Determine the [X, Y] coordinate at the center of the cell enclosing the given text.  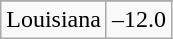
Louisiana [54, 20]
–12.0 [138, 20]
